Identify which cell holds the provided text, then report its [X, Y] central coordinate. 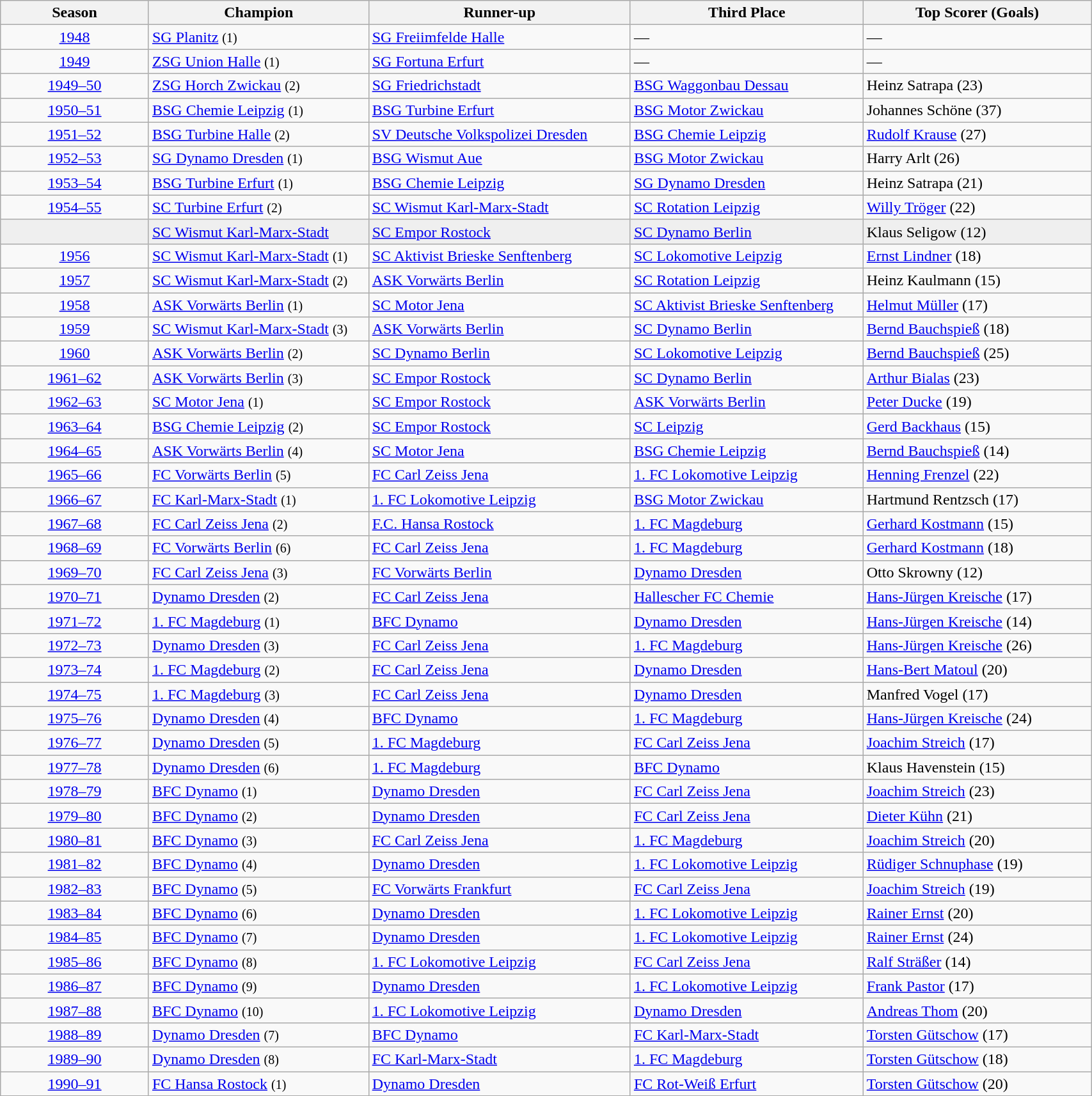
Joachim Streich (23) [977, 792]
Dynamo Dresden (7) [258, 1035]
Hans-Jürgen Kreische (26) [977, 645]
F.C. Hansa Rostock [499, 524]
BSG Chemie Leipzig (2) [258, 427]
BFC Dynamo (8) [258, 962]
Hans-Jürgen Kreische (17) [977, 597]
SC Wismut Karl-Marx-Stadt (3) [258, 329]
Bernd Bauchspieß (18) [977, 329]
Bernd Bauchspieß (25) [977, 354]
Gerhard Kostmann (18) [977, 548]
1990–91 [75, 1084]
Frank Pastor (17) [977, 986]
Rainer Ernst (20) [977, 913]
1988–89 [75, 1035]
Heinz Satrapa (23) [977, 86]
1971–72 [75, 621]
1983–84 [75, 913]
1976–77 [75, 743]
Gerd Backhaus (15) [977, 427]
SC Wismut Karl-Marx-Stadt (2) [258, 280]
Andreas Thom (20) [977, 1010]
FC Carl Zeiss Jena (2) [258, 524]
1948 [75, 37]
1968–69 [75, 548]
BFC Dynamo (4) [258, 865]
ASK Vorwärts Berlin (4) [258, 451]
FC Vorwärts Frankfurt [499, 889]
BFC Dynamo (9) [258, 986]
1966–67 [75, 499]
BSG Wismut Aue [499, 159]
SC Wismut Karl-Marx-Stadt (1) [258, 256]
SG Planitz (1) [258, 37]
Heinz Kaulmann (15) [977, 280]
FC Vorwärts Berlin [499, 572]
1963–64 [75, 427]
Hans-Jürgen Kreische (14) [977, 621]
FC Hansa Rostock (1) [258, 1084]
1961–62 [75, 378]
1969–70 [75, 572]
Dynamo Dresden (6) [258, 767]
Joachim Streich (20) [977, 840]
1974–75 [75, 694]
SG Dynamo Dresden [747, 183]
Otto Skrowny (12) [977, 572]
SC Leipzig [747, 427]
ASK Vorwärts Berlin (2) [258, 354]
Dynamo Dresden (5) [258, 743]
Torsten Gütschow (17) [977, 1035]
Heinz Satrapa (21) [977, 183]
Torsten Gütschow (20) [977, 1084]
Dynamo Dresden (3) [258, 645]
BFC Dynamo (1) [258, 792]
1956 [75, 256]
Klaus Seligow (12) [977, 231]
Third Place [747, 13]
BFC Dynamo (3) [258, 840]
ASK Vorwärts Berlin (3) [258, 378]
SG Dynamo Dresden (1) [258, 159]
Torsten Gütschow (18) [977, 1059]
Ralf Sträßer (14) [977, 962]
SG Fortuna Erfurt [499, 61]
Dynamo Dresden (8) [258, 1059]
1952–53 [75, 159]
Hallescher FC Chemie [747, 597]
1959 [75, 329]
Peter Ducke (19) [977, 402]
1967–68 [75, 524]
Hartmund Rentzsch (17) [977, 499]
1. FC Magdeburg (1) [258, 621]
Champion [258, 13]
1949–50 [75, 86]
Hans-Jürgen Kreische (24) [977, 719]
1965–66 [75, 475]
BFC Dynamo (5) [258, 889]
1984–85 [75, 937]
Klaus Havenstein (15) [977, 767]
Joachim Streich (17) [977, 743]
1953–54 [75, 183]
Manfred Vogel (17) [977, 694]
Harry Arlt (26) [977, 159]
BSG Chemie Leipzig (1) [258, 110]
ZSG Horch Zwickau (2) [258, 86]
Rainer Ernst (24) [977, 937]
FC Rot-Weiß Erfurt [747, 1084]
BSG Turbine Erfurt (1) [258, 183]
Rüdiger Schnuphase (19) [977, 865]
Hans-Bert Matoul (20) [977, 669]
Helmut Müller (17) [977, 305]
1989–90 [75, 1059]
ZSG Union Halle (1) [258, 61]
1985–86 [75, 962]
BFC Dynamo (2) [258, 816]
1949 [75, 61]
1. FC Magdeburg (2) [258, 669]
1950–51 [75, 110]
Henning Frenzel (22) [977, 475]
Dynamo Dresden (4) [258, 719]
1973–74 [75, 669]
1981–82 [75, 865]
Dynamo Dresden (2) [258, 597]
1. FC Magdeburg (3) [258, 694]
Top Scorer (Goals) [977, 13]
BSG Waggonbau Dessau [747, 86]
BFC Dynamo (10) [258, 1010]
1958 [75, 305]
ASK Vorwärts Berlin (1) [258, 305]
FC Karl-Marx-Stadt (1) [258, 499]
1951–52 [75, 134]
Ernst Lindner (18) [977, 256]
1975–76 [75, 719]
Dieter Kühn (21) [977, 816]
Runner-up [499, 13]
FC Carl Zeiss Jena (3) [258, 572]
SC Turbine Erfurt (2) [258, 207]
1978–79 [75, 792]
1970–71 [75, 597]
BFC Dynamo (6) [258, 913]
1962–63 [75, 402]
Joachim Streich (19) [977, 889]
Arthur Bialas (23) [977, 378]
1954–55 [75, 207]
1980–81 [75, 840]
1977–78 [75, 767]
SG Friedrichstadt [499, 86]
SG Freiimfelde Halle [499, 37]
BSG Turbine Halle (2) [258, 134]
BSG Turbine Erfurt [499, 110]
Willy Tröger (22) [977, 207]
FC Vorwärts Berlin (6) [258, 548]
Johannes Schöne (37) [977, 110]
1964–65 [75, 451]
1986–87 [75, 986]
Rudolf Krause (27) [977, 134]
Bernd Bauchspieß (14) [977, 451]
Season [75, 13]
FC Vorwärts Berlin (5) [258, 475]
1957 [75, 280]
BFC Dynamo (7) [258, 937]
1987–88 [75, 1010]
Gerhard Kostmann (15) [977, 524]
SV Deutsche Volkspolizei Dresden [499, 134]
1979–80 [75, 816]
1972–73 [75, 645]
1960 [75, 354]
1982–83 [75, 889]
SC Motor Jena (1) [258, 402]
